Output the (x, y) coordinate of the center of the cell containing the given text.  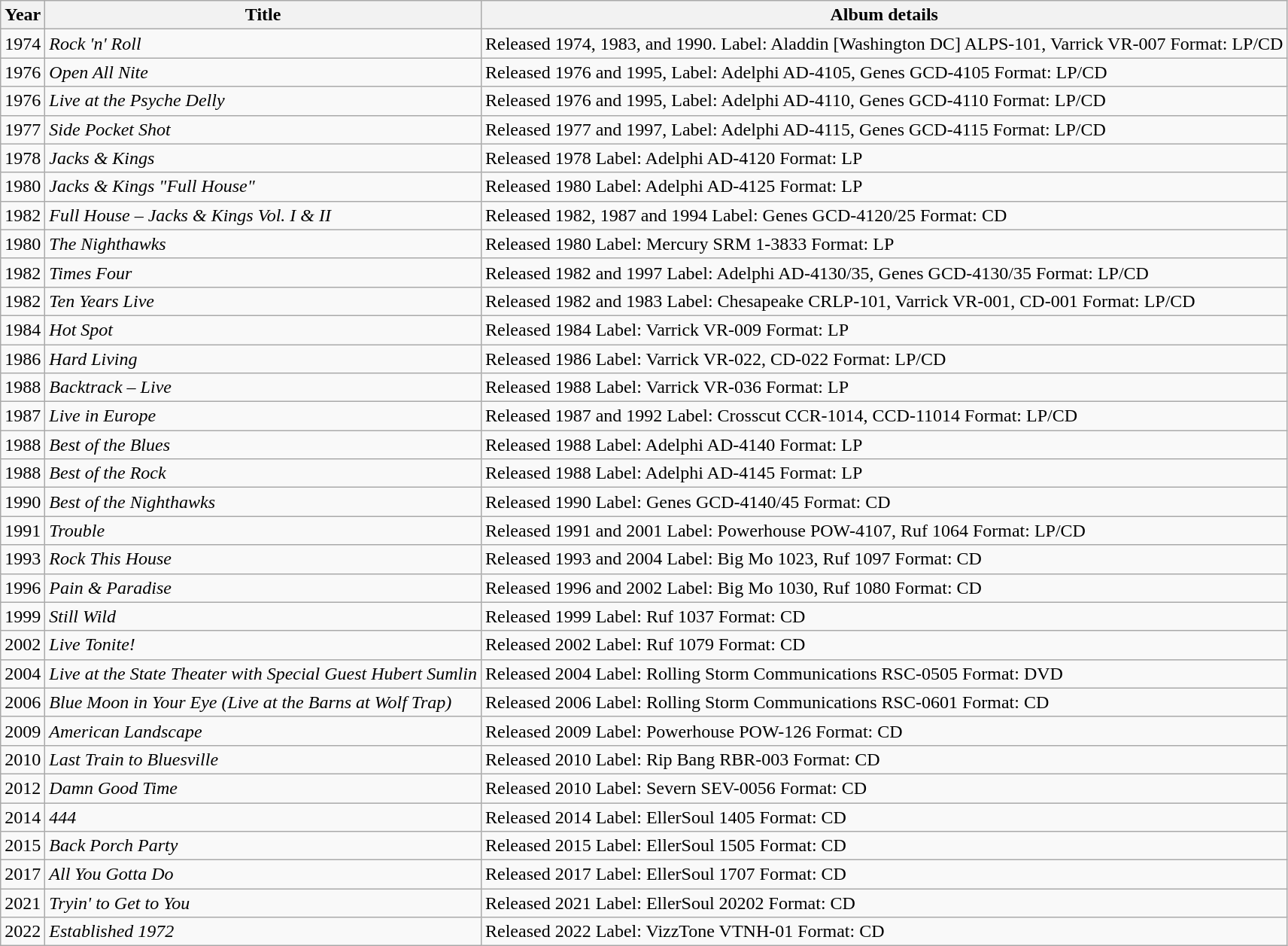
Released 1991 and 2001 Label: Powerhouse POW-4107, Ruf 1064 Format: LP/CD (883, 531)
Released 1978 Label: Adelphi AD-4120 Format: LP (883, 158)
Open All Nite (263, 72)
Released 1988 Label: Adelphi AD-4140 Format: LP (883, 445)
Released 1988 Label: Adelphi AD-4145 Format: LP (883, 473)
Year (23, 15)
Side Pocket Shot (263, 129)
Live at the State Theater with Special Guest Hubert Sumlin (263, 674)
1990 (23, 502)
1987 (23, 416)
Jacks & Kings "Full House" (263, 187)
American Landscape (263, 731)
Title (263, 15)
Released 2021 Label: EllerSoul 20202 Format: CD (883, 903)
2012 (23, 788)
1974 (23, 44)
Released 2010 Label: Severn SEV-0056 Format: CD (883, 788)
Released 1982 and 1983 Label: Chesapeake CRLP-101, Varrick VR-001, CD-001 Format: LP/CD (883, 301)
2017 (23, 875)
2015 (23, 846)
1991 (23, 531)
Damn Good Time (263, 788)
Hot Spot (263, 330)
1999 (23, 616)
Released 1987 and 1992 Label: Crosscut CCR-1014, CCD-11014 Format: LP/CD (883, 416)
Hard Living (263, 359)
Released 1976 and 1995, Label: Adelphi AD-4105, Genes GCD-4105 Format: LP/CD (883, 72)
Released 2015 Label: EllerSoul 1505 Format: CD (883, 846)
444 (263, 817)
Blue Moon in Your Eye (Live at the Barns at Wolf Trap) (263, 702)
Tryin' to Get to You (263, 903)
Times Four (263, 272)
1978 (23, 158)
Best of the Rock (263, 473)
Released 1984 Label: Varrick VR-009 Format: LP (883, 330)
Released 1988 Label: Varrick VR-036 Format: LP (883, 388)
1986 (23, 359)
Released 1976 and 1995, Label: Adelphi AD-4110, Genes GCD-4110 Format: LP/CD (883, 101)
Pain & Paradise (263, 588)
1977 (23, 129)
All You Gotta Do (263, 875)
2014 (23, 817)
Released 1996 and 2002 Label: Big Mo 1030, Ruf 1080 Format: CD (883, 588)
Released 1990 Label: Genes GCD-4140/45 Format: CD (883, 502)
2022 (23, 932)
Live in Europe (263, 416)
Trouble (263, 531)
Released 2004 Label: Rolling Storm Communications RSC-0505 Format: DVD (883, 674)
Released 1977 and 1997, Label: Adelphi AD-4115, Genes GCD-4115 Format: LP/CD (883, 129)
Released 2002 Label: Ruf 1079 Format: CD (883, 645)
Released 1993 and 2004 Label: Big Mo 1023, Ruf 1097 Format: CD (883, 559)
1984 (23, 330)
Released 1974, 1983, and 1990. Label: Aladdin [Washington DC] ALPS-101, Varrick VR-007 Format: LP/CD (883, 44)
The Nighthawks (263, 244)
2009 (23, 731)
Ten Years Live (263, 301)
2006 (23, 702)
Released 2014 Label: EllerSoul 1405 Format: CD (883, 817)
Backtrack – Live (263, 388)
Live at the Psyche Delly (263, 101)
Released 1982 and 1997 Label: Adelphi AD-4130/35, Genes GCD-4130/35 Format: LP/CD (883, 272)
Last Train to Bluesville (263, 759)
Released 2017 Label: EllerSoul 1707 Format: CD (883, 875)
Released 1982, 1987 and 1994 Label: Genes GCD-4120/25 Format: CD (883, 215)
Rock 'n' Roll (263, 44)
Back Porch Party (263, 846)
2010 (23, 759)
Released 1999 Label: Ruf 1037 Format: CD (883, 616)
Best of the Nighthawks (263, 502)
Full House – Jacks & Kings Vol. I & II (263, 215)
Rock This House (263, 559)
Live Tonite! (263, 645)
Released 2006 Label: Rolling Storm Communications RSC-0601 Format: CD (883, 702)
1993 (23, 559)
Released 2022 Label: VizzTone VTNH-01 Format: CD (883, 932)
Album details (883, 15)
Released 1980 Label: Mercury SRM 1-3833 Format: LP (883, 244)
1996 (23, 588)
Released 1980 Label: Adelphi AD-4125 Format: LP (883, 187)
Released 1986 Label: Varrick VR-022, CD-022 Format: LP/CD (883, 359)
2021 (23, 903)
2002 (23, 645)
Released 2010 Label: Rip Bang RBR-003 Format: CD (883, 759)
Still Wild (263, 616)
Jacks & Kings (263, 158)
Released 2009 Label: Powerhouse POW-126 Format: CD (883, 731)
Best of the Blues (263, 445)
Established 1972 (263, 932)
2004 (23, 674)
